From the cell containing the given text, extract its center point as (X, Y) coordinate. 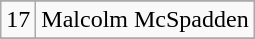
Malcolm McSpadden (145, 20)
17 (18, 20)
